Return (x, y) of the center of cell containing provided text 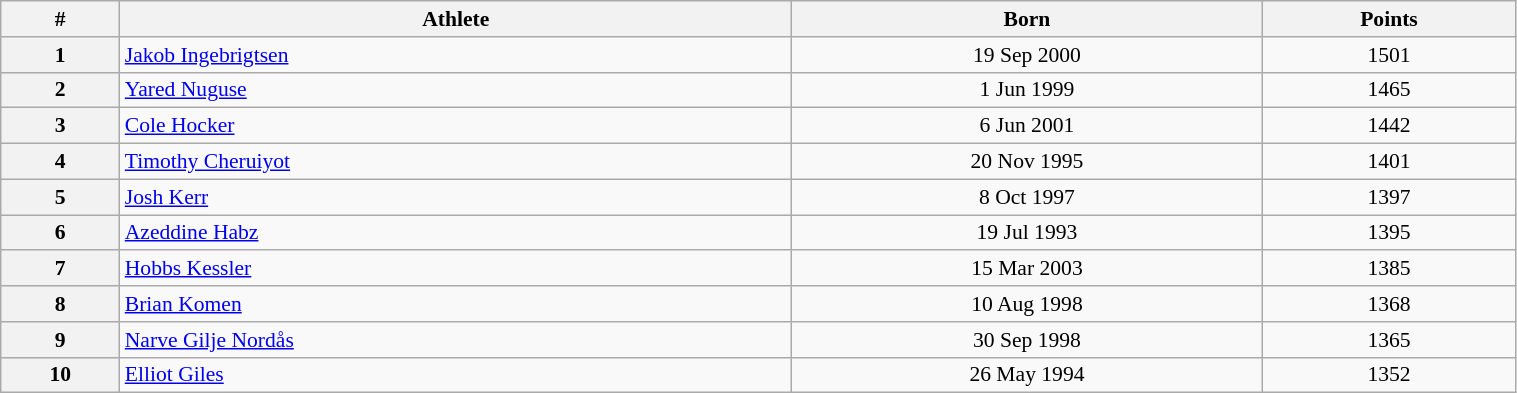
7 (60, 269)
1442 (1389, 126)
9 (60, 340)
Elliot Giles (456, 375)
1385 (1389, 269)
Born (1027, 19)
Yared Nuguse (456, 90)
Brian Komen (456, 304)
# (60, 19)
Athlete (456, 19)
1395 (1389, 233)
1397 (1389, 197)
19 Jul 1993 (1027, 233)
8 (60, 304)
Narve Gilje Nordås (456, 340)
1 Jun 1999 (1027, 90)
1 (60, 55)
6 (60, 233)
1401 (1389, 162)
Azeddine Habz (456, 233)
8 Oct 1997 (1027, 197)
1501 (1389, 55)
1352 (1389, 375)
Jakob Ingebrigtsen (456, 55)
10 Aug 1998 (1027, 304)
1365 (1389, 340)
2 (60, 90)
10 (60, 375)
20 Nov 1995 (1027, 162)
Josh Kerr (456, 197)
3 (60, 126)
Timothy Cheruiyot (456, 162)
26 May 1994 (1027, 375)
15 Mar 2003 (1027, 269)
Cole Hocker (456, 126)
Hobbs Kessler (456, 269)
Points (1389, 19)
5 (60, 197)
6 Jun 2001 (1027, 126)
19 Sep 2000 (1027, 55)
30 Sep 1998 (1027, 340)
1368 (1389, 304)
1465 (1389, 90)
4 (60, 162)
